Locate the cell with the specified text and output its (X, Y) center coordinate. 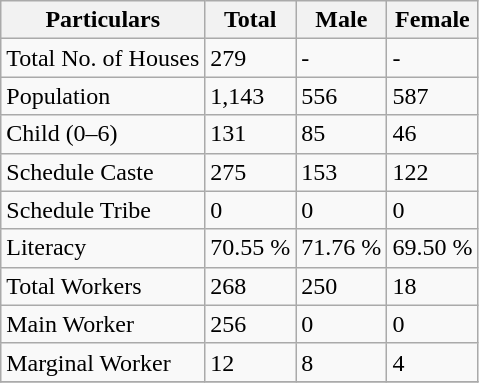
275 (250, 172)
Total Workers (103, 286)
250 (342, 286)
46 (432, 134)
Literacy (103, 248)
Female (432, 20)
70.55 % (250, 248)
556 (342, 96)
71.76 % (342, 248)
85 (342, 134)
Male (342, 20)
Total (250, 20)
279 (250, 58)
4 (432, 362)
Schedule Tribe (103, 210)
256 (250, 324)
8 (342, 362)
Marginal Worker (103, 362)
122 (432, 172)
Child (0–6) (103, 134)
Population (103, 96)
Total No. of Houses (103, 58)
153 (342, 172)
Main Worker (103, 324)
1,143 (250, 96)
18 (432, 286)
69.50 % (432, 248)
Particulars (103, 20)
268 (250, 286)
12 (250, 362)
131 (250, 134)
587 (432, 96)
Schedule Caste (103, 172)
